Extract the [X, Y] coordinate from the center of the cell holding the provided text.  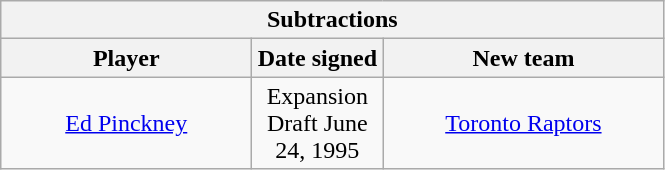
Player [126, 58]
Toronto Raptors [524, 123]
Subtractions [332, 20]
New team [524, 58]
Date signed [318, 58]
Expansion Draft June 24, 1995 [318, 123]
Ed Pinckney [126, 123]
